Scan for the cell matching the given text and deliver its [X, Y] coordinate at center. 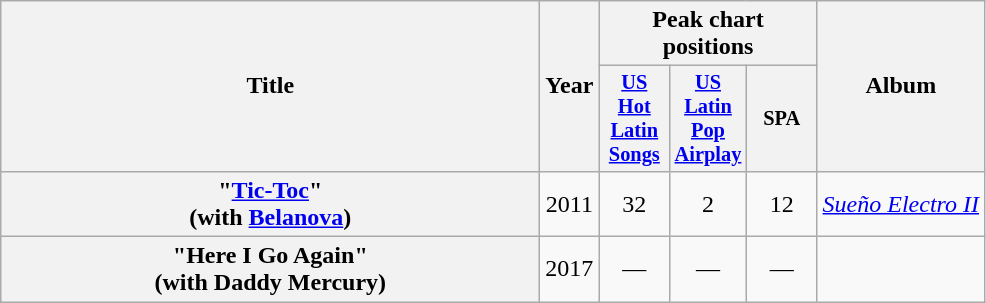
Sueño Electro II [900, 204]
Title [270, 86]
12 [782, 204]
SPA [782, 119]
Album [900, 86]
2011 [570, 204]
Peak chart positions [708, 34]
"Tic-Toc"(with Belanova) [270, 204]
US Hot Latin Songs [634, 119]
2017 [570, 270]
Year [570, 86]
US Latin Pop Airplay [708, 119]
"Here I Go Again"(with Daddy Mercury) [270, 270]
2 [708, 204]
32 [634, 204]
